Determine the [X, Y] coordinate at the center of the cell enclosing the given text.  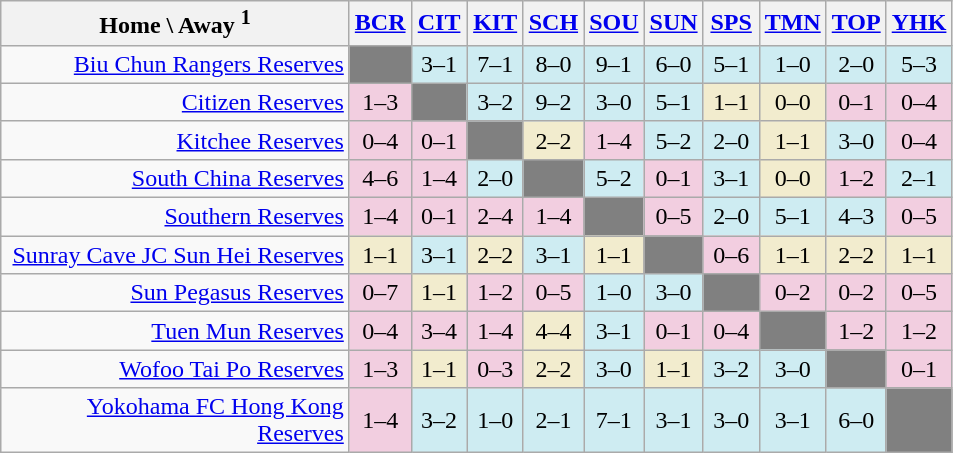
9–1 [614, 64]
Wofoo Tai Po Reserves [176, 369]
BCR [380, 24]
2–4 [495, 217]
0–7 [380, 293]
KIT [495, 24]
SUN [674, 24]
South China Reserves [176, 178]
TMN [792, 24]
4–3 [856, 217]
SPS [731, 24]
Home \ Away 1 [176, 24]
Sun Pegasus Reserves [176, 293]
Sunray Cave JC Sun Hei Reserves [176, 255]
Biu Chun Rangers Reserves [176, 64]
SOU [614, 24]
TOP [856, 24]
5–3 [919, 64]
CIT [439, 24]
3–4 [439, 331]
0–3 [495, 369]
4–6 [380, 178]
Tuen Mun Reserves [176, 331]
Kitchee Reserves [176, 140]
8–0 [553, 64]
Yokohama FC Hong Kong Reserves [176, 420]
SCH [553, 24]
YHK [919, 24]
Citizen Reserves [176, 102]
Southern Reserves [176, 217]
0–6 [731, 255]
4–4 [553, 331]
9–2 [553, 102]
